Return the (X, Y) coordinate for the center point of the cell that contains the specified text.  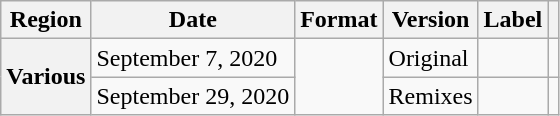
Remixes (430, 96)
Original (430, 58)
September 7, 2020 (193, 58)
Label (513, 20)
September 29, 2020 (193, 96)
Various (46, 77)
Date (193, 20)
Version (430, 20)
Region (46, 20)
Format (339, 20)
